Output the (x, y) coordinate of the center of the cell containing the given text.  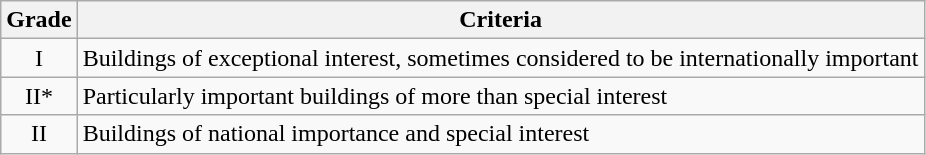
II (39, 134)
I (39, 58)
Particularly important buildings of more than special interest (500, 96)
Buildings of exceptional interest, sometimes considered to be internationally important (500, 58)
II* (39, 96)
Grade (39, 20)
Criteria (500, 20)
Buildings of national importance and special interest (500, 134)
